Extract the (x, y) coordinate from the center of the cell holding the provided text.  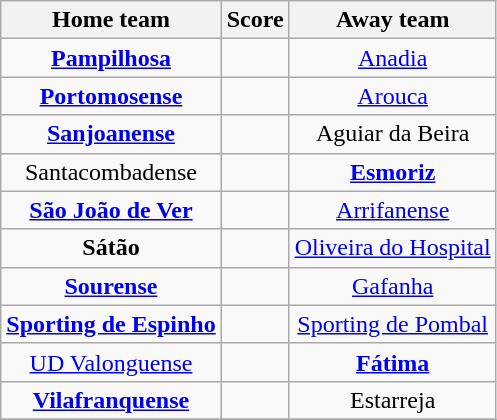
Arrifanense (392, 210)
Pampilhosa (111, 58)
Sporting de Pombal (392, 324)
Santacombadense (111, 172)
Vilafranquense (111, 400)
Sátão (111, 248)
Sourense (111, 286)
Home team (111, 20)
Anadia (392, 58)
Sporting de Espinho (111, 324)
Fátima (392, 362)
Estarreja (392, 400)
Arouca (392, 96)
Away team (392, 20)
São João de Ver (111, 210)
Oliveira do Hospital (392, 248)
Score (255, 20)
Portomosense (111, 96)
Esmoriz (392, 172)
Aguiar da Beira (392, 134)
Sanjoanense (111, 134)
Gafanha (392, 286)
UD Valonguense (111, 362)
